Search for the cell housing the specified text and yield its [x, y] center coordinate. 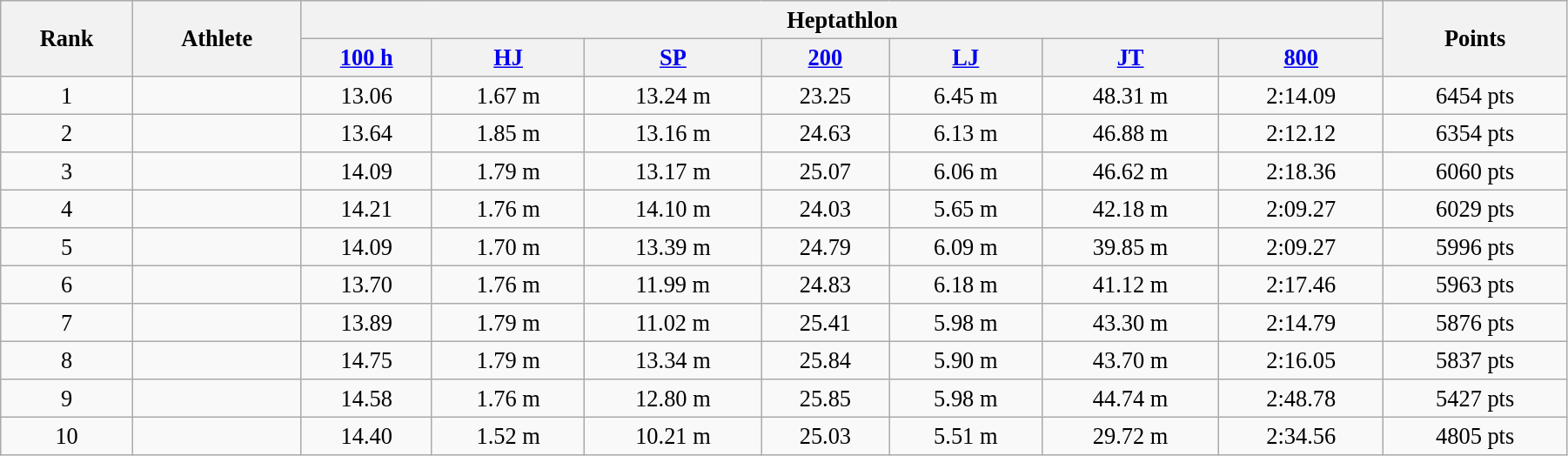
5.51 m [966, 436]
2:12.12 [1302, 133]
8 [67, 360]
4 [67, 209]
3 [67, 171]
9 [67, 399]
13.17 m [673, 171]
Athlete [217, 38]
1.70 m [508, 247]
Points [1476, 38]
29.72 m [1131, 436]
24.79 [825, 247]
6029 pts [1476, 209]
5427 pts [1476, 399]
14.21 [366, 209]
6354 pts [1476, 133]
41.12 m [1131, 285]
13.34 m [673, 360]
6.09 m [966, 247]
14.10 m [673, 209]
44.74 m [1131, 399]
43.70 m [1131, 360]
12.80 m [673, 399]
2:18.36 [1302, 171]
14.40 [366, 436]
5996 pts [1476, 247]
1 [67, 95]
42.18 m [1131, 209]
5 [67, 247]
14.58 [366, 399]
5.90 m [966, 360]
11.02 m [673, 323]
800 [1302, 57]
24.83 [825, 285]
13.39 m [673, 247]
6.18 m [966, 285]
2:17.46 [1302, 285]
SP [673, 57]
10 [67, 436]
2:14.79 [1302, 323]
2:14.09 [1302, 95]
5.65 m [966, 209]
24.03 [825, 209]
7 [67, 323]
25.84 [825, 360]
5963 pts [1476, 285]
13.64 [366, 133]
13.70 [366, 285]
6060 pts [1476, 171]
1.52 m [508, 436]
23.25 [825, 95]
10.21 m [673, 436]
24.63 [825, 133]
6 [67, 285]
2:48.78 [1302, 399]
46.62 m [1131, 171]
1.67 m [508, 95]
LJ [966, 57]
2 [67, 133]
11.99 m [673, 285]
100 h [366, 57]
43.30 m [1131, 323]
48.31 m [1131, 95]
1.85 m [508, 133]
25.07 [825, 171]
200 [825, 57]
HJ [508, 57]
25.85 [825, 399]
Rank [67, 38]
6.13 m [966, 133]
13.06 [366, 95]
25.03 [825, 436]
13.89 [366, 323]
Heptathlon [842, 19]
39.85 m [1131, 247]
6.06 m [966, 171]
6.45 m [966, 95]
2:16.05 [1302, 360]
2:34.56 [1302, 436]
6454 pts [1476, 95]
14.75 [366, 360]
25.41 [825, 323]
13.16 m [673, 133]
4805 pts [1476, 436]
46.88 m [1131, 133]
JT [1131, 57]
5876 pts [1476, 323]
5837 pts [1476, 360]
13.24 m [673, 95]
